Provide the [x, y] coordinate of the cell's center where the given text is located.  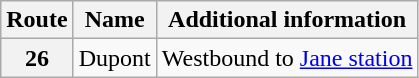
26 [37, 58]
Name [114, 20]
Westbound to Jane station [287, 58]
Dupont [114, 58]
Additional information [287, 20]
Route [37, 20]
